Determine the (X, Y) coordinate at the center of the cell enclosing the given text.  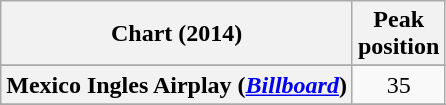
35 (398, 85)
Peakposition (398, 34)
Mexico Ingles Airplay (Billboard) (177, 85)
Chart (2014) (177, 34)
